Find where the given text appears and provide that cell's center as [x, y] coordinate. 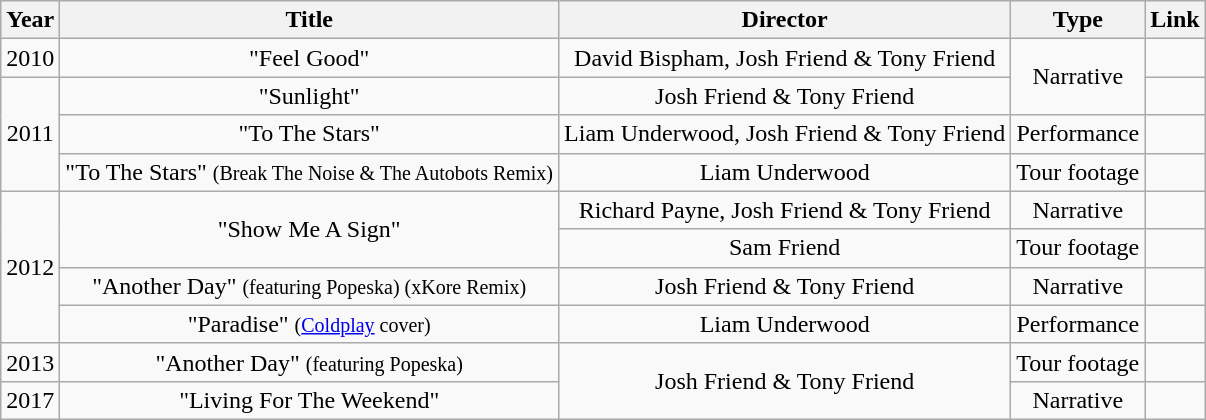
2017 [30, 400]
"Another Day" (featuring Popeska) (xKore Remix) [310, 286]
"To The Stars" (Break The Noise & The Autobots Remix) [310, 172]
"Paradise" (Coldplay cover) [310, 324]
Year [30, 20]
Richard Payne, Josh Friend & Tony Friend [785, 210]
2010 [30, 58]
2011 [30, 134]
Link [1175, 20]
"Show Me A Sign" [310, 229]
"Sunlight" [310, 96]
Type [1078, 20]
2012 [30, 267]
David Bispham, Josh Friend & Tony Friend [785, 58]
"Living For The Weekend" [310, 400]
Director [785, 20]
"To The Stars" [310, 134]
"Feel Good" [310, 58]
Sam Friend [785, 248]
2013 [30, 362]
Liam Underwood, Josh Friend & Tony Friend [785, 134]
"Another Day" (featuring Popeska) [310, 362]
Title [310, 20]
